Find where the given text appears and provide that cell's center as [X, Y] coordinate. 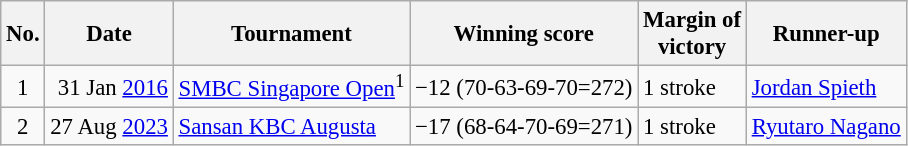
Sansan KBC Augusta [292, 127]
Margin ofvictory [692, 34]
−17 (68-64-70-69=271) [524, 127]
Winning score [524, 34]
27 Aug 2023 [109, 127]
31 Jan 2016 [109, 87]
Date [109, 34]
Jordan Spieth [826, 87]
−12 (70-63-69-70=272) [524, 87]
Ryutaro Nagano [826, 127]
SMBC Singapore Open1 [292, 87]
1 [23, 87]
2 [23, 127]
No. [23, 34]
Tournament [292, 34]
Runner-up [826, 34]
